Search for the cell housing the specified text and yield its [x, y] center coordinate. 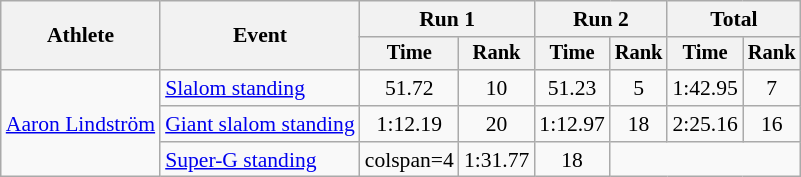
20 [496, 124]
Aaron Lindström [80, 124]
2:25.16 [704, 124]
18 [639, 124]
7 [772, 88]
1:42.95 [704, 88]
Giant slalom standing [260, 124]
51.72 [410, 88]
5 [639, 88]
1:12.19 [410, 124]
Athlete [80, 36]
1:12.97 [572, 124]
16 [772, 124]
51.23 [572, 88]
Slalom standing [260, 88]
Run 2 [600, 19]
Event [260, 36]
10 [496, 88]
Run 1 [448, 19]
Total [734, 19]
